Find where the given text appears and provide that cell's center as (X, Y) coordinate. 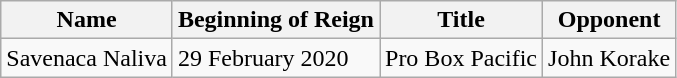
Title (462, 20)
Opponent (610, 20)
Savenaca Naliva (87, 58)
John Korake (610, 58)
Name (87, 20)
Pro Box Pacific (462, 58)
29 February 2020 (276, 58)
Beginning of Reign (276, 20)
